Pinpoint the cell where the given text exists, returning its [X, Y] midpoint coordinate. 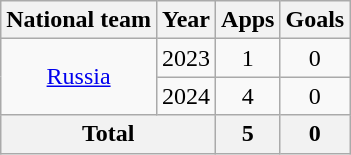
5 [248, 134]
4 [248, 96]
National team [79, 20]
2024 [186, 96]
Apps [248, 20]
2023 [186, 58]
1 [248, 58]
Goals [315, 20]
Total [108, 134]
Year [186, 20]
Russia [79, 77]
